Pinpoint the cell where the given text exists, returning its [X, Y] midpoint coordinate. 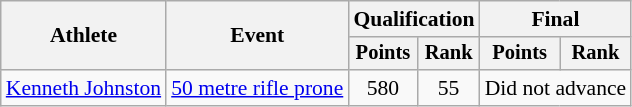
Kenneth Johnston [84, 88]
50 metre rifle prone [257, 88]
Did not advance [556, 88]
Qualification [414, 19]
Final [556, 19]
580 [382, 88]
Event [257, 36]
55 [449, 88]
Athlete [84, 36]
